Identify which cell holds the provided text, then report its [X, Y] central coordinate. 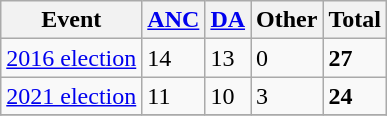
2016 election [72, 58]
14 [174, 58]
Other [287, 20]
3 [287, 96]
DA [228, 20]
Event [72, 20]
Total [355, 20]
0 [287, 58]
10 [228, 96]
11 [174, 96]
27 [355, 58]
2021 election [72, 96]
13 [228, 58]
24 [355, 96]
ANC [174, 20]
